Pinpoint the cell where the given text exists, returning its [X, Y] midpoint coordinate. 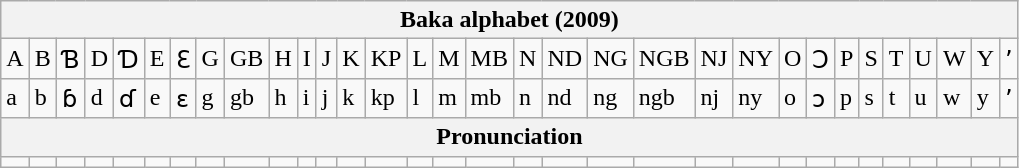
j [326, 98]
E [157, 59]
Ɛ [183, 59]
MB [489, 59]
nd [565, 98]
O [793, 59]
i [306, 98]
s [871, 98]
NY [756, 59]
J [326, 59]
Ɓ [70, 59]
W [954, 59]
B [42, 59]
nj [714, 98]
Y [985, 59]
T [896, 59]
mb [489, 98]
h [283, 98]
GB [246, 59]
NJ [714, 59]
n [527, 98]
NGB [664, 59]
kp [386, 98]
Pronunciation [510, 137]
l [420, 98]
ɛ [183, 98]
ND [565, 59]
ɓ [70, 98]
y [985, 98]
M [449, 59]
a [15, 98]
P [846, 59]
b [42, 98]
S [871, 59]
u [923, 98]
gb [246, 98]
ɔ [821, 98]
K [351, 59]
o [793, 98]
g [210, 98]
Ɗ [130, 59]
ngb [664, 98]
k [351, 98]
NG [611, 59]
d [99, 98]
t [896, 98]
U [923, 59]
ng [611, 98]
KP [386, 59]
I [306, 59]
ny [756, 98]
L [420, 59]
Baka alphabet (2009) [510, 20]
A [15, 59]
Ɔ [821, 59]
p [846, 98]
m [449, 98]
e [157, 98]
w [954, 98]
G [210, 59]
H [283, 59]
ɗ [130, 98]
N [527, 59]
D [99, 59]
